Return [X, Y] of the center of cell containing provided text 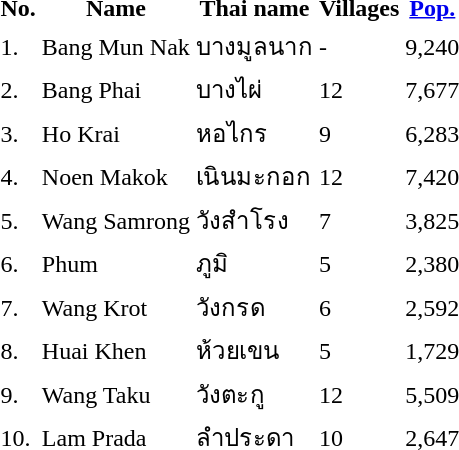
ภูมิ [254, 264]
Wang Taku [116, 394]
บางมูลนาก [254, 46]
Huai Khen [116, 350]
Wang Samrong [116, 220]
หอไกร [254, 133]
วังกรด [254, 307]
วังสำโรง [254, 220]
ห้วยเขน [254, 350]
Phum [116, 264]
Bang Mun Nak [116, 46]
บางไผ่ [254, 90]
6 [358, 307]
Noen Makok [116, 176]
- [358, 46]
Bang Phai [116, 90]
Wang Krot [116, 307]
9 [358, 133]
เนินมะกอก [254, 176]
วังตะกู [254, 394]
Ho Krai [116, 133]
7 [358, 220]
